Search for the cell housing the specified text and yield its [X, Y] center coordinate. 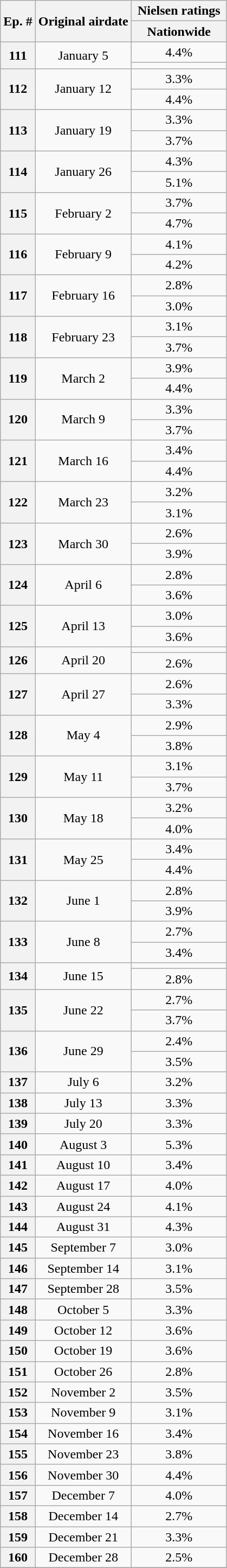
October 19 [83, 1351]
June 22 [83, 1010]
128 [18, 735]
November 30 [83, 1475]
December 14 [83, 1516]
March 16 [83, 461]
January 26 [83, 172]
121 [18, 461]
Nationwide [179, 31]
158 [18, 1516]
February 23 [83, 337]
2.9% [179, 725]
140 [18, 1144]
August 31 [83, 1227]
January 12 [83, 89]
119 [18, 378]
4.2% [179, 265]
July 13 [83, 1103]
154 [18, 1433]
August 10 [83, 1165]
November 2 [83, 1392]
137 [18, 1082]
126 [18, 660]
Nielsen ratings [179, 11]
134 [18, 976]
144 [18, 1227]
April 13 [83, 626]
147 [18, 1289]
December 7 [83, 1495]
July 20 [83, 1123]
October 5 [83, 1310]
143 [18, 1207]
April 27 [83, 694]
November 9 [83, 1413]
March 9 [83, 420]
March 23 [83, 502]
141 [18, 1165]
June 8 [83, 942]
August 24 [83, 1207]
122 [18, 502]
5.3% [179, 1144]
114 [18, 172]
September 7 [83, 1248]
April 6 [83, 585]
October 26 [83, 1372]
157 [18, 1495]
August 17 [83, 1185]
January 19 [83, 130]
October 12 [83, 1330]
130 [18, 818]
4.7% [179, 223]
153 [18, 1413]
118 [18, 337]
September 28 [83, 1289]
2.4% [179, 1041]
145 [18, 1248]
115 [18, 213]
Ep. # [18, 21]
117 [18, 296]
151 [18, 1372]
131 [18, 859]
148 [18, 1310]
November 16 [83, 1433]
120 [18, 420]
142 [18, 1185]
March 30 [83, 543]
159 [18, 1537]
149 [18, 1330]
139 [18, 1123]
135 [18, 1010]
December 28 [83, 1558]
2.5% [179, 1558]
129 [18, 777]
December 21 [83, 1537]
5.1% [179, 182]
May 4 [83, 735]
May 18 [83, 818]
April 20 [83, 660]
February 16 [83, 296]
155 [18, 1454]
November 23 [83, 1454]
June 29 [83, 1051]
127 [18, 694]
112 [18, 89]
146 [18, 1268]
138 [18, 1103]
May 25 [83, 859]
January 5 [83, 55]
152 [18, 1392]
Original airdate [83, 21]
June 15 [83, 976]
124 [18, 585]
September 14 [83, 1268]
125 [18, 626]
August 3 [83, 1144]
132 [18, 901]
February 9 [83, 254]
June 1 [83, 901]
160 [18, 1558]
116 [18, 254]
136 [18, 1051]
113 [18, 130]
123 [18, 543]
156 [18, 1475]
May 11 [83, 777]
133 [18, 942]
111 [18, 55]
150 [18, 1351]
July 6 [83, 1082]
February 2 [83, 213]
March 2 [83, 378]
